For the text-containing cell, return its midpoint in [x, y] coordinate format. 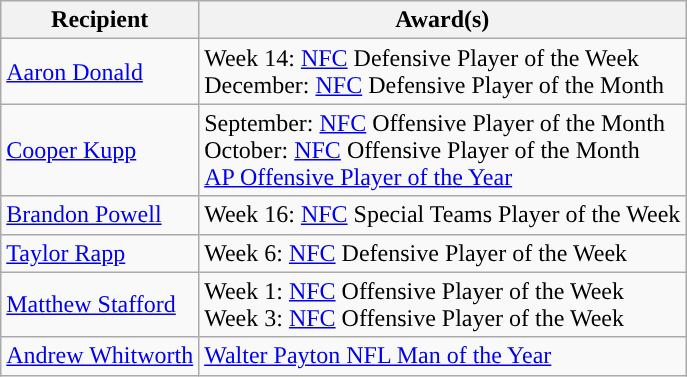
Cooper Kupp [100, 150]
September: NFC Offensive Player of the Month October: NFC Offensive Player of the Month AP Offensive Player of the Year [442, 150]
Award(s) [442, 20]
Week 1: NFC Offensive Player of the Week Week 3: NFC Offensive Player of the Week [442, 304]
Recipient [100, 20]
Week 6: NFC Defensive Player of the Week [442, 253]
Aaron Donald [100, 72]
Matthew Stafford [100, 304]
Brandon Powell [100, 215]
Taylor Rapp [100, 253]
Walter Payton NFL Man of the Year [442, 356]
Week 16: NFC Special Teams Player of the Week [442, 215]
Week 14: NFC Defensive Player of the Week December: NFC Defensive Player of the Month [442, 72]
Andrew Whitworth [100, 356]
